Pinpoint the cell where the given text exists, returning its (X, Y) midpoint coordinate. 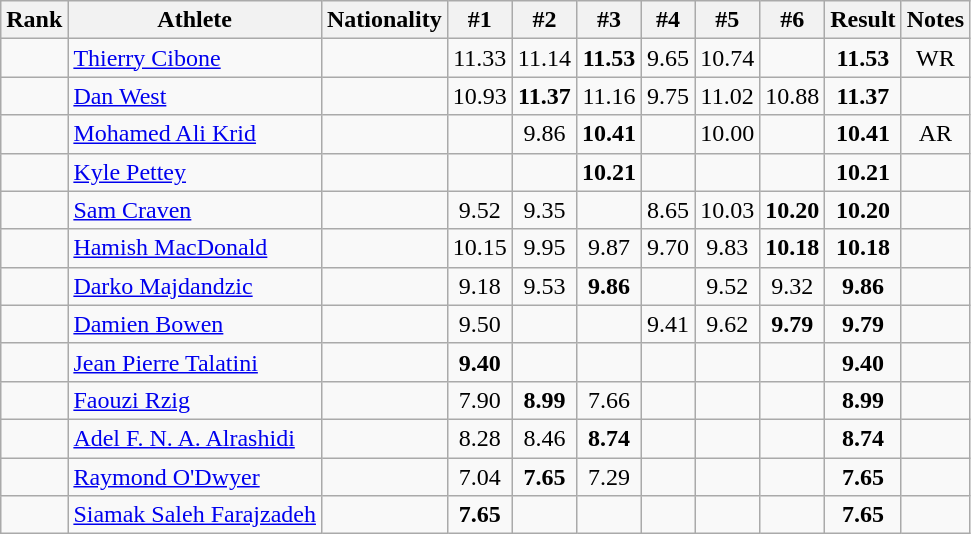
9.35 (544, 210)
Faouzi Rzig (195, 400)
11.16 (608, 96)
Result (863, 20)
Kyle Pettey (195, 172)
9.87 (608, 248)
WR (935, 58)
10.15 (480, 248)
9.65 (668, 58)
AR (935, 134)
Dan West (195, 96)
#2 (544, 20)
9.75 (668, 96)
11.33 (480, 58)
10.03 (728, 210)
7.90 (480, 400)
10.88 (792, 96)
Athlete (195, 20)
Notes (935, 20)
Nationality (384, 20)
Mohamed Ali Krid (195, 134)
#4 (668, 20)
Hamish MacDonald (195, 248)
Damien Bowen (195, 324)
7.29 (608, 477)
Raymond O'Dwyer (195, 477)
9.95 (544, 248)
9.70 (668, 248)
7.04 (480, 477)
9.62 (728, 324)
Rank (34, 20)
11.02 (728, 96)
7.66 (608, 400)
10.00 (728, 134)
9.53 (544, 286)
Thierry Cibone (195, 58)
#3 (608, 20)
11.14 (544, 58)
#1 (480, 20)
8.28 (480, 438)
Adel F. N. A. Alrashidi (195, 438)
9.32 (792, 286)
8.46 (544, 438)
Darko Majdandzic (195, 286)
8.65 (668, 210)
10.93 (480, 96)
9.41 (668, 324)
Siamak Saleh Farajzadeh (195, 515)
#5 (728, 20)
9.18 (480, 286)
#6 (792, 20)
Sam Craven (195, 210)
Jean Pierre Talatini (195, 362)
10.74 (728, 58)
9.83 (728, 248)
9.50 (480, 324)
